Search for the cell housing the specified text and yield its [x, y] center coordinate. 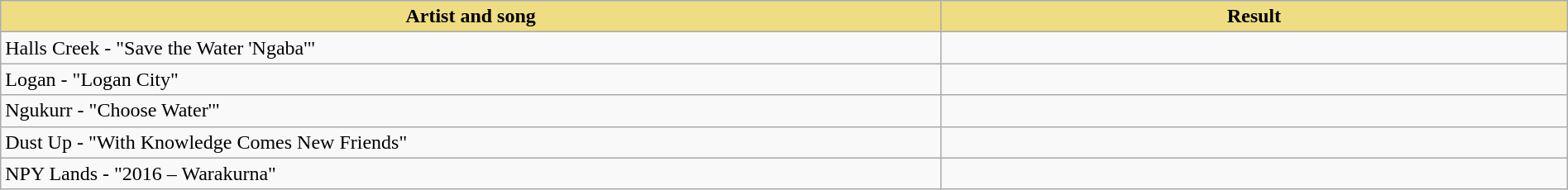
Logan - "Logan City" [471, 79]
Ngukurr - "Choose Water'" [471, 111]
Halls Creek - "Save the Water 'Ngaba'" [471, 48]
Result [1254, 17]
Artist and song [471, 17]
Dust Up - "With Knowledge Comes New Friends" [471, 142]
NPY Lands - "2016 – Warakurna" [471, 173]
